Pinpoint the cell where the given text exists, returning its [X, Y] midpoint coordinate. 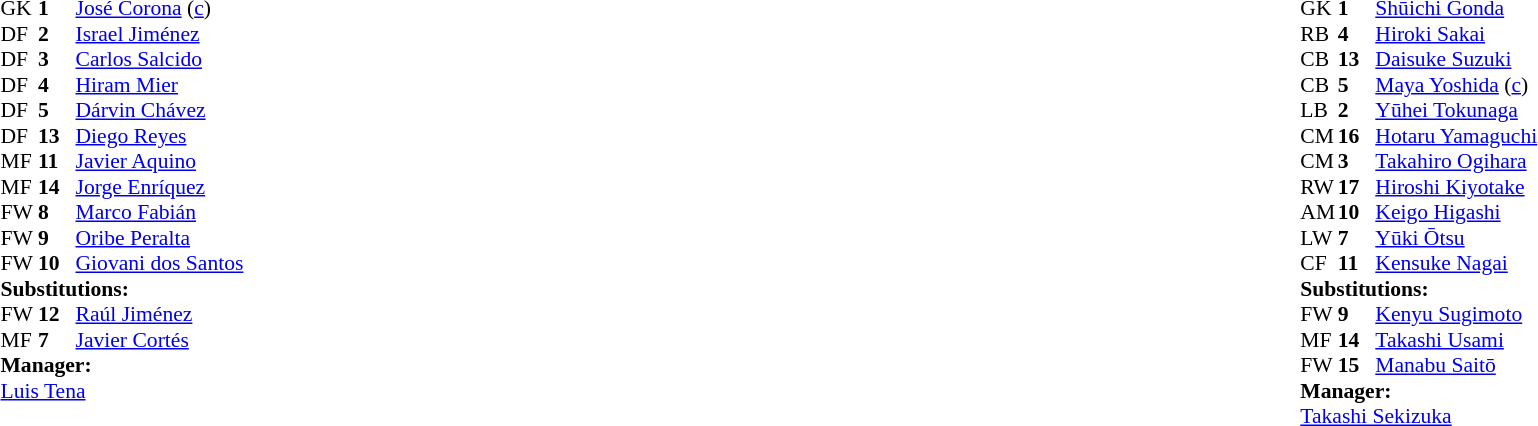
LB [1319, 111]
Marco Fabián [160, 213]
17 [1357, 187]
12 [57, 315]
Carlos Salcido [160, 59]
RW [1319, 187]
Hotaru Yamaguchi [1456, 136]
Diego Reyes [160, 136]
RB [1319, 34]
Takashi Usami [1456, 340]
AM [1319, 213]
Maya Yoshida (c) [1456, 85]
Jorge Enríquez [160, 187]
Hiram Mier [160, 85]
15 [1357, 365]
Hiroshi Kiyotake [1456, 187]
Giovani dos Santos [160, 263]
Manabu Saitō [1456, 365]
Kensuke Nagai [1456, 263]
Daisuke Suzuki [1456, 59]
Oribe Peralta [160, 238]
Yūki Ōtsu [1456, 238]
Luis Tena [122, 391]
CF [1319, 263]
8 [57, 213]
Javier Cortés [160, 340]
Israel Jiménez [160, 34]
Keigo Higashi [1456, 213]
LW [1319, 238]
Dárvin Chávez [160, 111]
Kenyu Sugimoto [1456, 315]
Takahiro Ogihara [1456, 161]
Hiroki Sakai [1456, 34]
Raúl Jiménez [160, 315]
Yūhei Tokunaga [1456, 111]
Javier Aquino [160, 161]
16 [1357, 136]
